Scan for the cell matching the given text and deliver its (X, Y) coordinate at center. 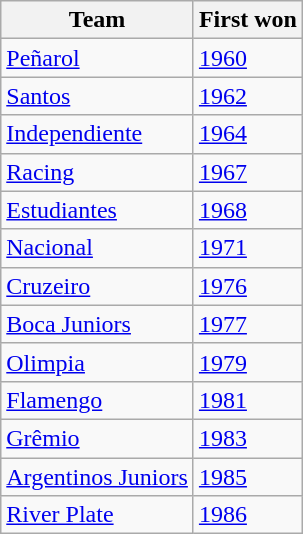
Olimpia (98, 362)
Racing (98, 172)
1967 (248, 172)
1983 (248, 438)
1981 (248, 400)
Santos (98, 96)
Boca Juniors (98, 324)
1960 (248, 58)
1977 (248, 324)
1976 (248, 286)
First won (248, 20)
1971 (248, 248)
Peñarol (98, 58)
Estudiantes (98, 210)
1968 (248, 210)
1964 (248, 134)
River Plate (98, 515)
Cruzeiro (98, 286)
1985 (248, 477)
1979 (248, 362)
Independiente (98, 134)
Team (98, 20)
1986 (248, 515)
Nacional (98, 248)
Flamengo (98, 400)
Grêmio (98, 438)
Argentinos Juniors (98, 477)
1962 (248, 96)
